Capture the cell that displays the provided text and extract its (X, Y) central coordinate. 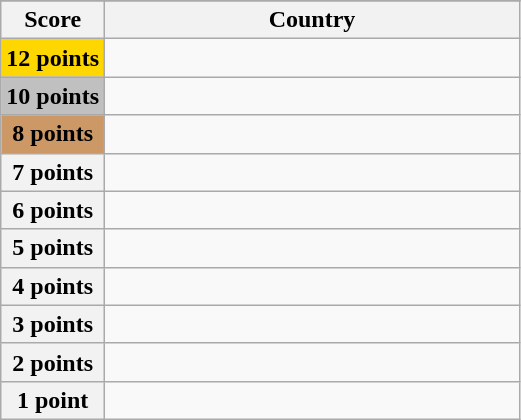
Country (312, 20)
6 points (53, 210)
2 points (53, 362)
5 points (53, 248)
8 points (53, 134)
10 points (53, 96)
1 point (53, 400)
12 points (53, 58)
4 points (53, 286)
7 points (53, 172)
Score (53, 20)
3 points (53, 324)
